Output the [x, y] coordinate of the center of the cell containing the given text.  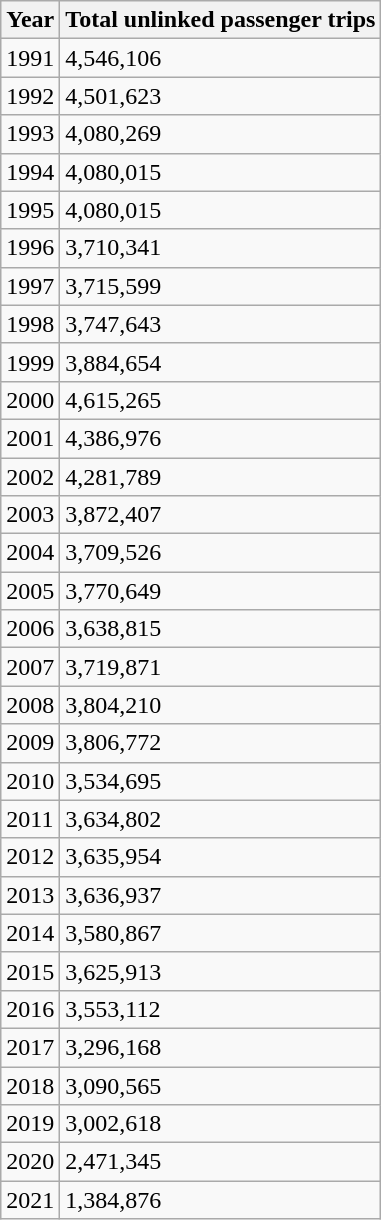
1992 [30, 96]
3,804,210 [220, 705]
2008 [30, 705]
4,080,269 [220, 134]
2015 [30, 971]
1993 [30, 134]
3,534,695 [220, 781]
2006 [30, 629]
3,625,913 [220, 971]
3,638,815 [220, 629]
2000 [30, 400]
4,281,789 [220, 477]
3,636,937 [220, 895]
4,546,106 [220, 58]
2009 [30, 743]
4,386,976 [220, 438]
3,580,867 [220, 933]
Year [30, 20]
3,090,565 [220, 1085]
3,806,772 [220, 743]
2005 [30, 591]
3,747,643 [220, 324]
2013 [30, 895]
3,634,802 [220, 819]
2004 [30, 553]
2021 [30, 1200]
3,709,526 [220, 553]
2012 [30, 857]
3,553,112 [220, 1009]
3,719,871 [220, 667]
2002 [30, 477]
1997 [30, 286]
3,715,599 [220, 286]
2019 [30, 1124]
3,872,407 [220, 515]
3,710,341 [220, 248]
2007 [30, 667]
Total unlinked passenger trips [220, 20]
1991 [30, 58]
2003 [30, 515]
1995 [30, 210]
1,384,876 [220, 1200]
2017 [30, 1047]
1999 [30, 362]
2020 [30, 1162]
1994 [30, 172]
3,770,649 [220, 591]
2016 [30, 1009]
4,501,623 [220, 96]
1998 [30, 324]
2018 [30, 1085]
1996 [30, 248]
3,635,954 [220, 857]
2001 [30, 438]
2,471,345 [220, 1162]
2010 [30, 781]
4,615,265 [220, 400]
3,296,168 [220, 1047]
2014 [30, 933]
3,884,654 [220, 362]
3,002,618 [220, 1124]
2011 [30, 819]
